Extract the [x, y] coordinate from the center of the cell holding the provided text.  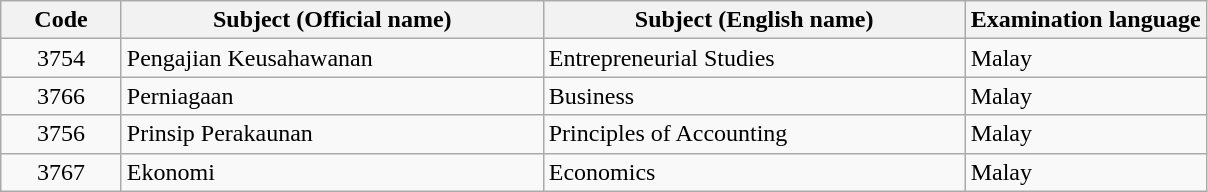
3767 [62, 172]
Pengajian Keusahawanan [332, 58]
Prinsip Perakaunan [332, 134]
Business [754, 96]
3756 [62, 134]
Subject (Official name) [332, 20]
Code [62, 20]
Economics [754, 172]
Examination language [1086, 20]
3754 [62, 58]
Entrepreneurial Studies [754, 58]
Ekonomi [332, 172]
Principles of Accounting [754, 134]
Subject (English name) [754, 20]
3766 [62, 96]
Perniagaan [332, 96]
